Identify which cell holds the provided text, then report its [x, y] central coordinate. 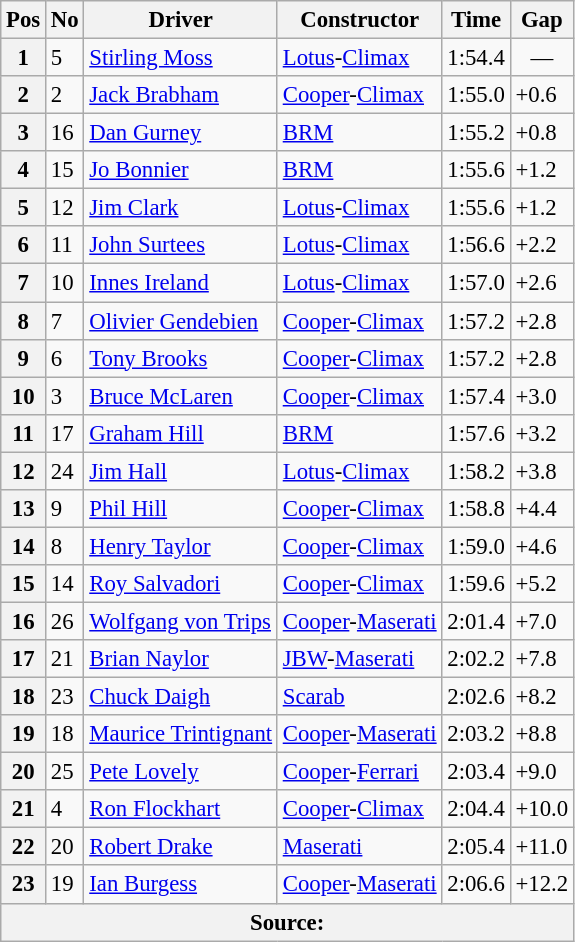
No [65, 20]
1:58.8 [476, 509]
Innes Ireland [180, 283]
+4.6 [542, 546]
Jim Hall [180, 471]
Cooper-Ferrari [360, 772]
+3.0 [542, 396]
+3.2 [542, 433]
Jim Clark [180, 208]
+8.8 [542, 734]
2:02.2 [476, 659]
26 [65, 621]
Wolfgang von Trips [180, 621]
Jo Bonnier [180, 170]
+7.8 [542, 659]
Ian Burgess [180, 885]
25 [65, 772]
2:02.6 [476, 697]
Robert Drake [180, 847]
Brian Naylor [180, 659]
Gap [542, 20]
— [542, 58]
JBW-Maserati [360, 659]
1:57.0 [476, 283]
Time [476, 20]
1:55.0 [476, 95]
Maurice Trintignant [180, 734]
2:03.4 [476, 772]
+2.6 [542, 283]
+11.0 [542, 847]
Chuck Daigh [180, 697]
Pos [24, 20]
1:58.2 [476, 471]
+9.0 [542, 772]
+8.2 [542, 697]
Source: [288, 922]
2:01.4 [476, 621]
2:05.4 [476, 847]
+4.4 [542, 509]
Henry Taylor [180, 546]
+5.2 [542, 584]
1:59.0 [476, 546]
+2.2 [542, 245]
Stirling Moss [180, 58]
Roy Salvadori [180, 584]
+12.2 [542, 885]
Phil Hill [180, 509]
13 [24, 509]
Dan Gurney [180, 133]
John Surtees [180, 245]
1:57.6 [476, 433]
+0.8 [542, 133]
1:57.4 [476, 396]
+0.6 [542, 95]
Driver [180, 20]
Bruce McLaren [180, 396]
Graham Hill [180, 433]
Olivier Gendebien [180, 321]
1:56.6 [476, 245]
+7.0 [542, 621]
+10.0 [542, 809]
Pete Lovely [180, 772]
2:06.6 [476, 885]
24 [65, 471]
1:55.2 [476, 133]
1:59.6 [476, 584]
Ron Flockhart [180, 809]
Scarab [360, 697]
22 [24, 847]
Jack Brabham [180, 95]
1:54.4 [476, 58]
1 [24, 58]
Maserati [360, 847]
2:03.2 [476, 734]
Constructor [360, 20]
+3.8 [542, 471]
2:04.4 [476, 809]
Tony Brooks [180, 358]
